Detect which cell encompasses the target text, then output its (X, Y) center coordinate. 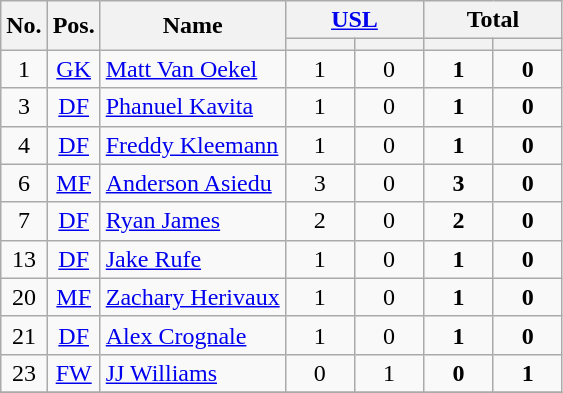
Pos. (74, 26)
Anderson Asiedu (192, 183)
FW (74, 373)
Freddy Kleemann (192, 145)
No. (24, 26)
Alex Crognale (192, 335)
4 (24, 145)
Total (494, 20)
JJ Williams (192, 373)
21 (24, 335)
23 (24, 373)
Matt Van Oekel (192, 69)
20 (24, 297)
Phanuel Kavita (192, 107)
Zachary Herivaux (192, 297)
6 (24, 183)
Jake Rufe (192, 259)
7 (24, 221)
GK (74, 69)
USL (354, 20)
13 (24, 259)
Ryan James (192, 221)
Name (192, 26)
